Detect which cell encompasses the target text, then output its (x, y) center coordinate. 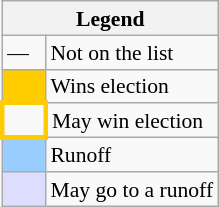
Runoff (132, 155)
May go to a runoff (132, 189)
May win election (132, 121)
Not on the list (132, 52)
— (24, 52)
Legend (110, 18)
Wins election (132, 86)
